Detect which cell encompasses the target text, then output its (X, Y) center coordinate. 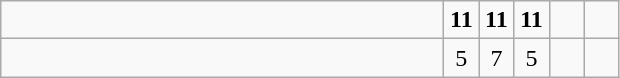
7 (496, 58)
